Capture the cell that displays the provided text and extract its [x, y] central coordinate. 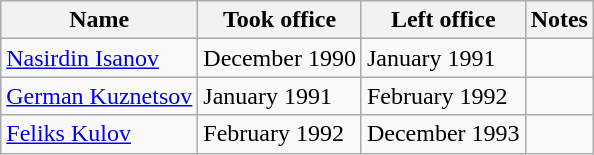
Nasirdin Isanov [100, 58]
Notes [559, 20]
Took office [280, 20]
Name [100, 20]
December 1993 [443, 134]
December 1990 [280, 58]
Feliks Kulov [100, 134]
Left office [443, 20]
German Kuznetsov [100, 96]
